For the text-containing cell, return its midpoint in (x, y) coordinate format. 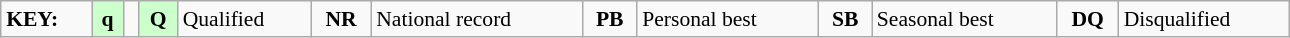
Qualified (244, 19)
Seasonal best (964, 19)
q (108, 19)
DQ (1088, 19)
KEY: (46, 19)
Disqualified (1204, 19)
NR (341, 19)
SB (846, 19)
National record (476, 19)
Q (158, 19)
Personal best (728, 19)
PB (610, 19)
